Scan for the cell matching the given text and deliver its (x, y) coordinate at center. 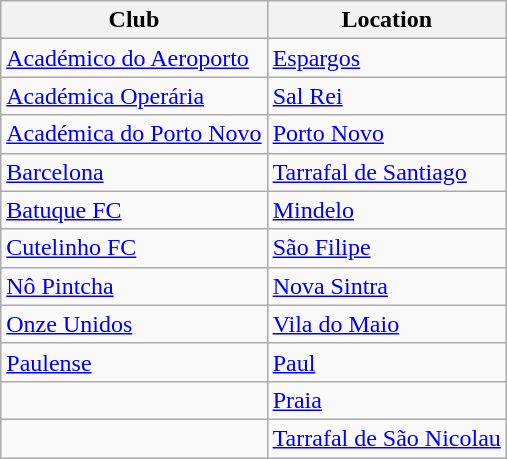
Académico do Aeroporto (134, 58)
São Filipe (386, 248)
Sal Rei (386, 96)
Tarrafal de Santiago (386, 172)
Paul (386, 362)
Espargos (386, 58)
Location (386, 20)
Académica Operária (134, 96)
Tarrafal de São Nicolau (386, 438)
Barcelona (134, 172)
Club (134, 20)
Onze Unidos (134, 324)
Porto Novo (386, 134)
Praia (386, 400)
Vila do Maio (386, 324)
Cutelinho FC (134, 248)
Batuque FC (134, 210)
Nô Pintcha (134, 286)
Académica do Porto Novo (134, 134)
Nova Sintra (386, 286)
Paulense (134, 362)
Mindelo (386, 210)
